Provide the [x, y] coordinate of the cell's center where the given text is located.  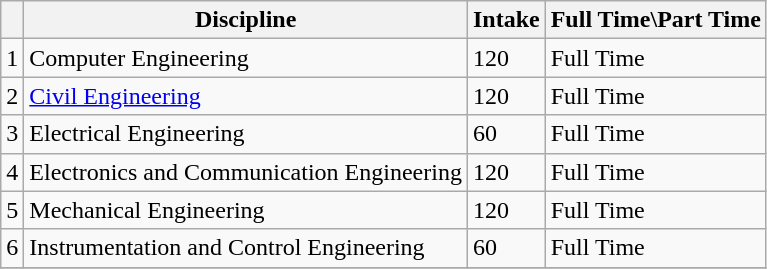
6 [12, 248]
1 [12, 58]
Discipline [246, 20]
Full Time\Part Time [656, 20]
Mechanical Engineering [246, 210]
4 [12, 172]
Civil Engineering [246, 96]
Intake [506, 20]
2 [12, 96]
Electrical Engineering [246, 134]
5 [12, 210]
Computer Engineering [246, 58]
Instrumentation and Control Engineering [246, 248]
Electronics and Communication Engineering [246, 172]
3 [12, 134]
